Return the [X, Y] coordinate for the center point of the cell that contains the specified text.  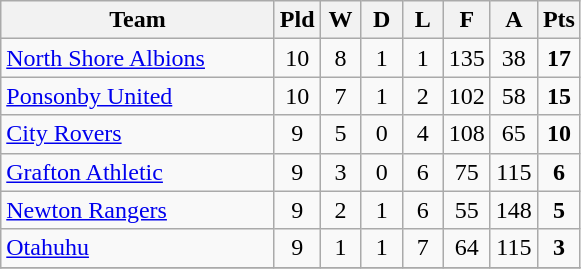
L [422, 20]
58 [514, 96]
Ponsonby United [138, 96]
55 [466, 210]
8 [340, 58]
102 [466, 96]
Pts [558, 20]
A [514, 20]
17 [558, 58]
65 [514, 134]
D [382, 20]
64 [466, 248]
Team [138, 20]
Grafton Athletic [138, 172]
15 [558, 96]
Pld [297, 20]
Newton Rangers [138, 210]
W [340, 20]
City Rovers [138, 134]
North Shore Albions [138, 58]
F [466, 20]
108 [466, 134]
38 [514, 58]
148 [514, 210]
Otahuhu [138, 248]
135 [466, 58]
75 [466, 172]
4 [422, 134]
